Return the [x, y] coordinate for the center point of the cell that contains the specified text.  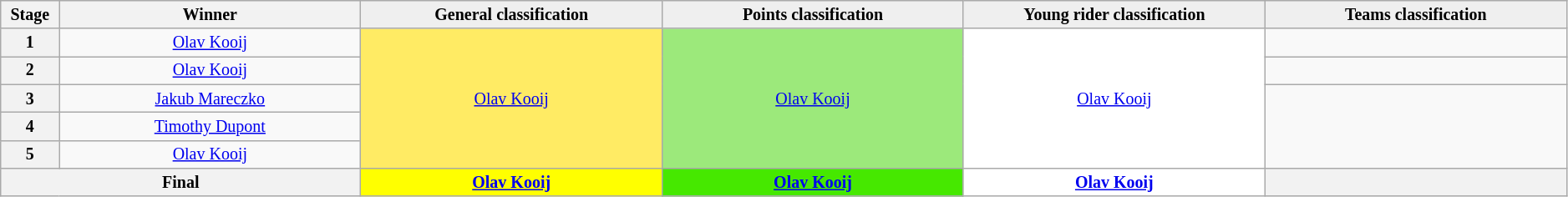
Winner [211, 15]
2 [30, 70]
Timothy Dupont [211, 127]
5 [30, 154]
4 [30, 127]
General classification [511, 15]
Young rider classification [1114, 15]
1 [30, 43]
Final [180, 182]
Points classification [814, 15]
Teams classification [1415, 15]
Jakub Mareczko [211, 98]
3 [30, 98]
Stage [30, 15]
